Pinpoint the cell where the given text exists, returning its [x, y] midpoint coordinate. 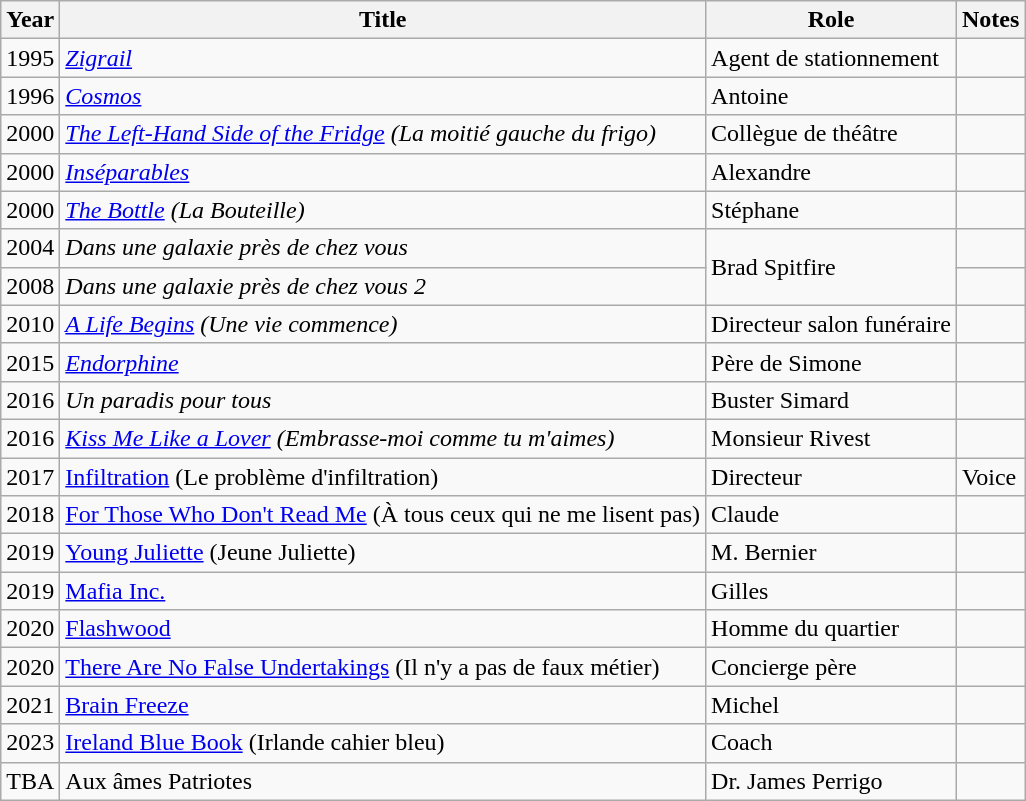
2008 [30, 286]
The Left-Hand Side of the Fridge (La moitié gauche du frigo) [383, 134]
Gilles [832, 591]
Homme du quartier [832, 629]
2021 [30, 705]
Directeur [832, 477]
The Bottle (La Bouteille) [383, 210]
Concierge père [832, 667]
Dans une galaxie près de chez vous [383, 248]
2018 [30, 515]
A Life Begins (Une vie commence) [383, 324]
Notes [990, 20]
Inséparables [383, 172]
Collègue de théâtre [832, 134]
Role [832, 20]
Voice [990, 477]
Coach [832, 743]
M. Bernier [832, 553]
Stéphane [832, 210]
Infiltration (Le problème d'infiltration) [383, 477]
Zigrail [383, 58]
Aux âmes Patriotes [383, 781]
2015 [30, 362]
There Are No False Undertakings (Il n'y a pas de faux métier) [383, 667]
Mafia Inc. [383, 591]
Brad Spitfire [832, 267]
Antoine [832, 96]
Père de Simone [832, 362]
Ireland Blue Book (Irlande cahier bleu) [383, 743]
Monsieur Rivest [832, 438]
Claude [832, 515]
Directeur salon funéraire [832, 324]
Dans une galaxie près de chez vous 2 [383, 286]
Buster Simard [832, 400]
For Those Who Don't Read Me (À tous ceux qui ne me lisent pas) [383, 515]
2004 [30, 248]
Alexandre [832, 172]
Title [383, 20]
Young Juliette (Jeune Juliette) [383, 553]
Brain Freeze [383, 705]
2023 [30, 743]
TBA [30, 781]
Endorphine [383, 362]
Michel [832, 705]
1996 [30, 96]
Kiss Me Like a Lover (Embrasse-moi comme tu m'aimes) [383, 438]
Cosmos [383, 96]
Flashwood [383, 629]
1995 [30, 58]
Dr. James Perrigo [832, 781]
Un paradis pour tous [383, 400]
Agent de stationnement [832, 58]
2017 [30, 477]
Year [30, 20]
2010 [30, 324]
